Output the [x, y] coordinate of the center of the cell containing the given text.  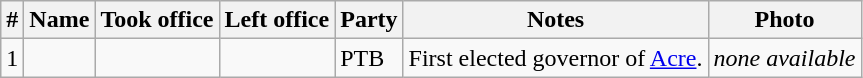
Party [369, 20]
Took office [157, 20]
Photo [784, 20]
Name [60, 20]
# [12, 20]
First elected governor of Acre. [556, 58]
Notes [556, 20]
none available [784, 58]
Left office [277, 20]
PTB [369, 58]
1 [12, 58]
